Find where the given text appears and provide that cell's center as [X, Y] coordinate. 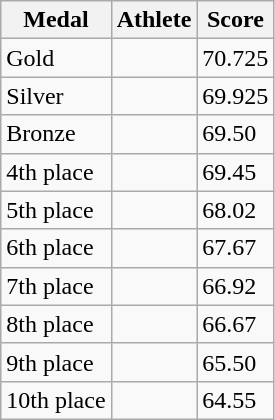
66.92 [236, 286]
67.67 [236, 248]
70.725 [236, 58]
Silver [56, 96]
4th place [56, 172]
Medal [56, 20]
69.45 [236, 172]
7th place [56, 286]
5th place [56, 210]
69.925 [236, 96]
10th place [56, 400]
8th place [56, 324]
6th place [56, 248]
Score [236, 20]
66.67 [236, 324]
64.55 [236, 400]
65.50 [236, 362]
Athlete [154, 20]
68.02 [236, 210]
Gold [56, 58]
69.50 [236, 134]
9th place [56, 362]
Bronze [56, 134]
